Pinpoint the cell where the given text exists, returning its (x, y) midpoint coordinate. 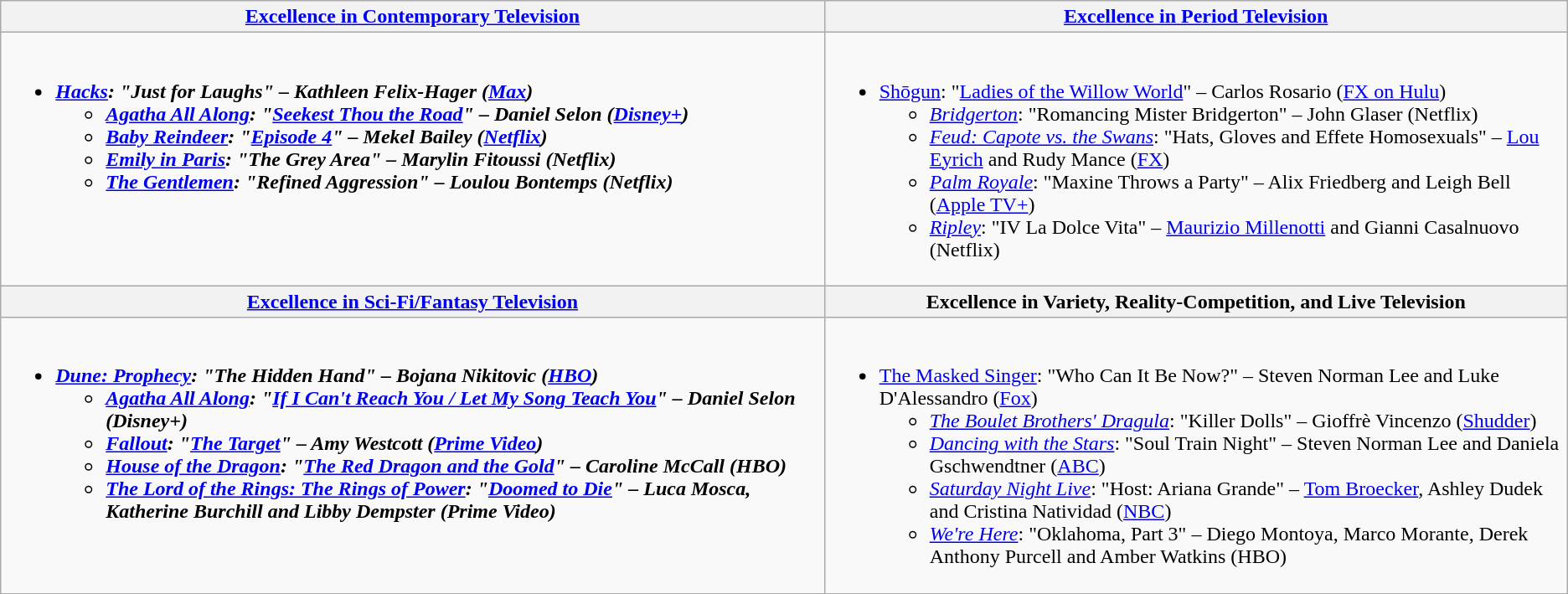
Excellence in Period Television (1196, 17)
Excellence in Sci-Fi/Fantasy Television (412, 302)
Excellence in Contemporary Television (412, 17)
Excellence in Variety, Reality-Competition, and Live Television (1196, 302)
